Search for the cell housing the specified text and yield its [x, y] center coordinate. 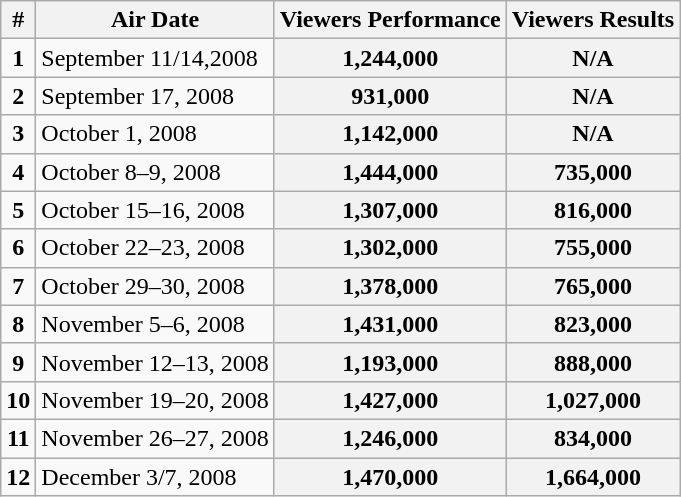
1,470,000 [390, 477]
Air Date [155, 20]
10 [18, 400]
755,000 [592, 248]
931,000 [390, 96]
816,000 [592, 210]
1,427,000 [390, 400]
October 29–30, 2008 [155, 286]
1,444,000 [390, 172]
1 [18, 58]
November 12–13, 2008 [155, 362]
823,000 [592, 324]
4 [18, 172]
1,431,000 [390, 324]
October 22–23, 2008 [155, 248]
834,000 [592, 438]
11 [18, 438]
December 3/7, 2008 [155, 477]
735,000 [592, 172]
September 17, 2008 [155, 96]
1,142,000 [390, 134]
October 1, 2008 [155, 134]
1,302,000 [390, 248]
888,000 [592, 362]
1,244,000 [390, 58]
7 [18, 286]
765,000 [592, 286]
2 [18, 96]
6 [18, 248]
November 26–27, 2008 [155, 438]
September 11/14,2008 [155, 58]
1,246,000 [390, 438]
1,378,000 [390, 286]
5 [18, 210]
9 [18, 362]
1,664,000 [592, 477]
# [18, 20]
October 8–9, 2008 [155, 172]
Viewers Results [592, 20]
Viewers Performance [390, 20]
1,307,000 [390, 210]
November 19–20, 2008 [155, 400]
8 [18, 324]
1,027,000 [592, 400]
October 15–16, 2008 [155, 210]
3 [18, 134]
November 5–6, 2008 [155, 324]
1,193,000 [390, 362]
12 [18, 477]
